Detect which cell encompasses the target text, then output its [x, y] center coordinate. 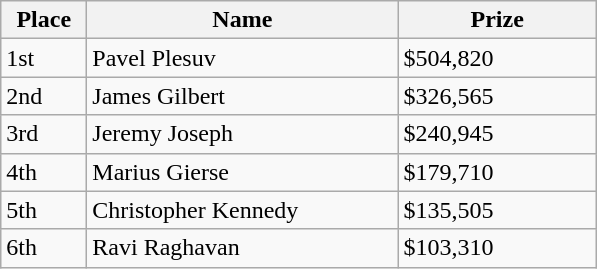
Jeremy Joseph [242, 134]
$103,310 [498, 248]
Prize [498, 20]
3rd [44, 134]
Place [44, 20]
Ravi Raghavan [242, 248]
$135,505 [498, 210]
5th [44, 210]
$326,565 [498, 96]
1st [44, 58]
$240,945 [498, 134]
$504,820 [498, 58]
James Gilbert [242, 96]
4th [44, 172]
Marius Gierse [242, 172]
2nd [44, 96]
Name [242, 20]
Christopher Kennedy [242, 210]
Pavel Plesuv [242, 58]
6th [44, 248]
$179,710 [498, 172]
